Search for the cell housing the specified text and yield its (x, y) center coordinate. 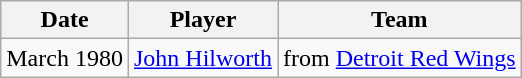
from Detroit Red Wings (400, 58)
Team (400, 20)
March 1980 (65, 58)
Player (202, 20)
John Hilworth (202, 58)
Date (65, 20)
